From the cell containing the given text, extract its center point as [x, y] coordinate. 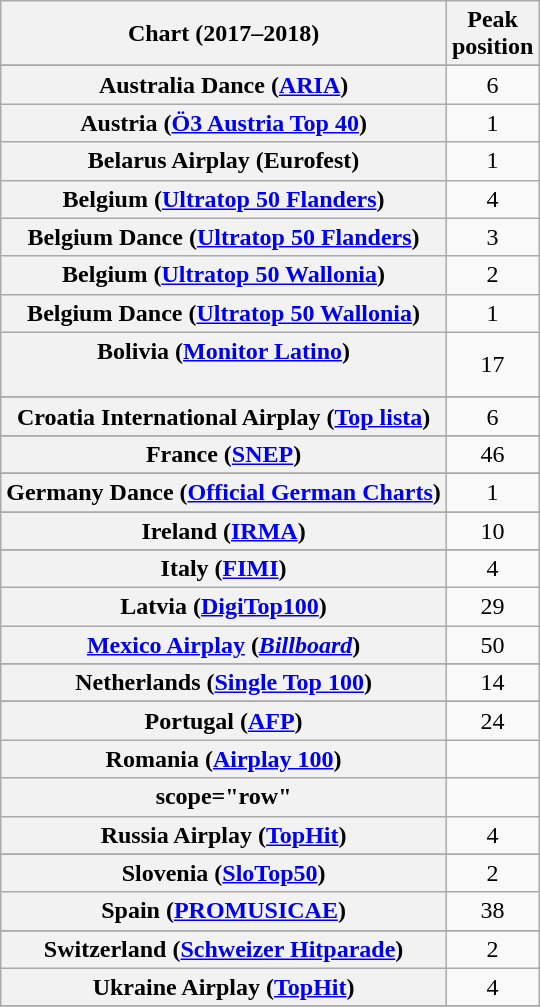
Italy (FIMI) [224, 569]
Netherlands (Single Top 100) [224, 683]
Austria (Ö3 Austria Top 40) [224, 123]
3 [492, 237]
Peakposition [492, 34]
Switzerland (Schweizer Hitparade) [224, 949]
Slovenia (SloTop50) [224, 873]
Russia Airplay (TopHit) [224, 835]
Australia Dance (ARIA) [224, 85]
Belgium (Ultratop 50 Wallonia) [224, 275]
50 [492, 645]
Belgium Dance (Ultratop 50 Flanders) [224, 237]
Croatia International Airplay (Top lista) [224, 416]
scope="row" [224, 797]
38 [492, 911]
Ireland (IRMA) [224, 531]
Belarus Airplay (Eurofest) [224, 161]
29 [492, 607]
Romania (Airplay 100) [224, 759]
France (SNEP) [224, 454]
Ukraine Airplay (TopHit) [224, 987]
46 [492, 454]
Latvia (DigiTop100) [224, 607]
Chart (2017–2018) [224, 34]
Belgium Dance (Ultratop 50 Wallonia) [224, 313]
Belgium (Ultratop 50 Flanders) [224, 199]
Portugal (AFP) [224, 721]
Germany Dance (Official German Charts) [224, 492]
17 [492, 364]
24 [492, 721]
Mexico Airplay (Billboard) [224, 645]
10 [492, 531]
Bolivia (Monitor Latino) [224, 364]
Spain (PROMUSICAE) [224, 911]
14 [492, 683]
